From the cell containing the given text, extract its center point as [x, y] coordinate. 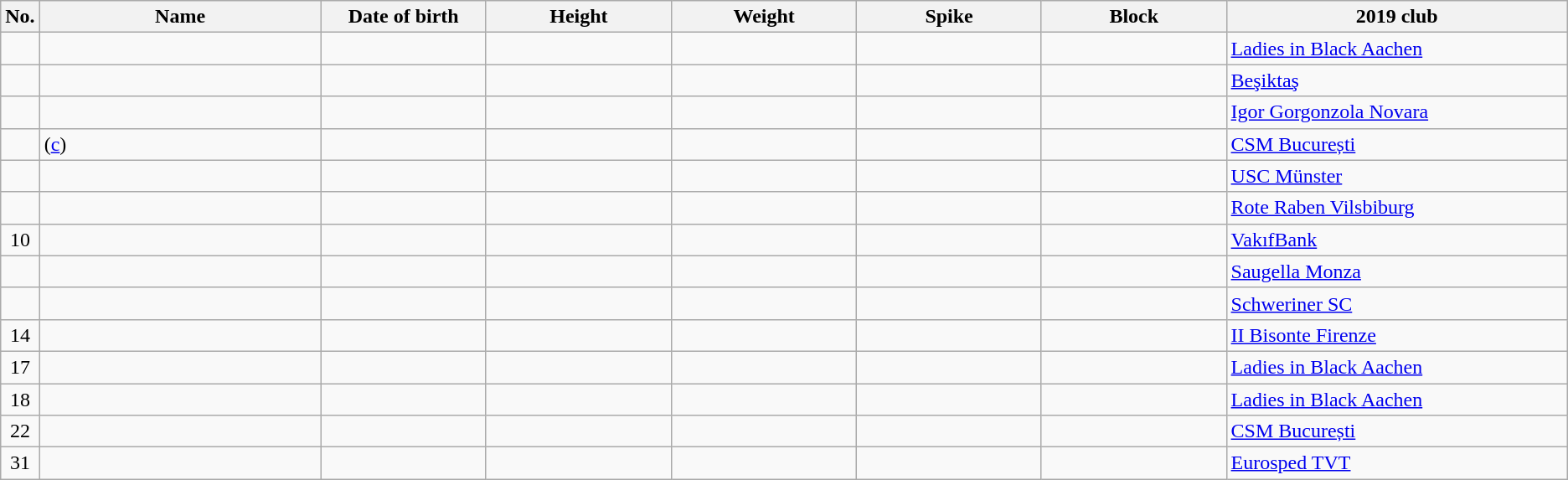
Rote Raben Vilsbiburg [1397, 208]
Weight [764, 17]
Igor Gorgonzola Novara [1397, 112]
22 [20, 431]
18 [20, 400]
Spike [950, 17]
Saugella Monza [1397, 271]
Beşiktaş [1397, 80]
Date of birth [404, 17]
Eurosped TVT [1397, 463]
II Bisonte Firenze [1397, 335]
14 [20, 335]
Name [180, 17]
USC Münster [1397, 176]
17 [20, 367]
Height [578, 17]
No. [20, 17]
31 [20, 463]
Block [1134, 17]
(c) [180, 144]
VakıfBank [1397, 240]
10 [20, 240]
Schweriner SC [1397, 303]
2019 club [1397, 17]
